From the cell containing the given text, extract its center point as [X, Y] coordinate. 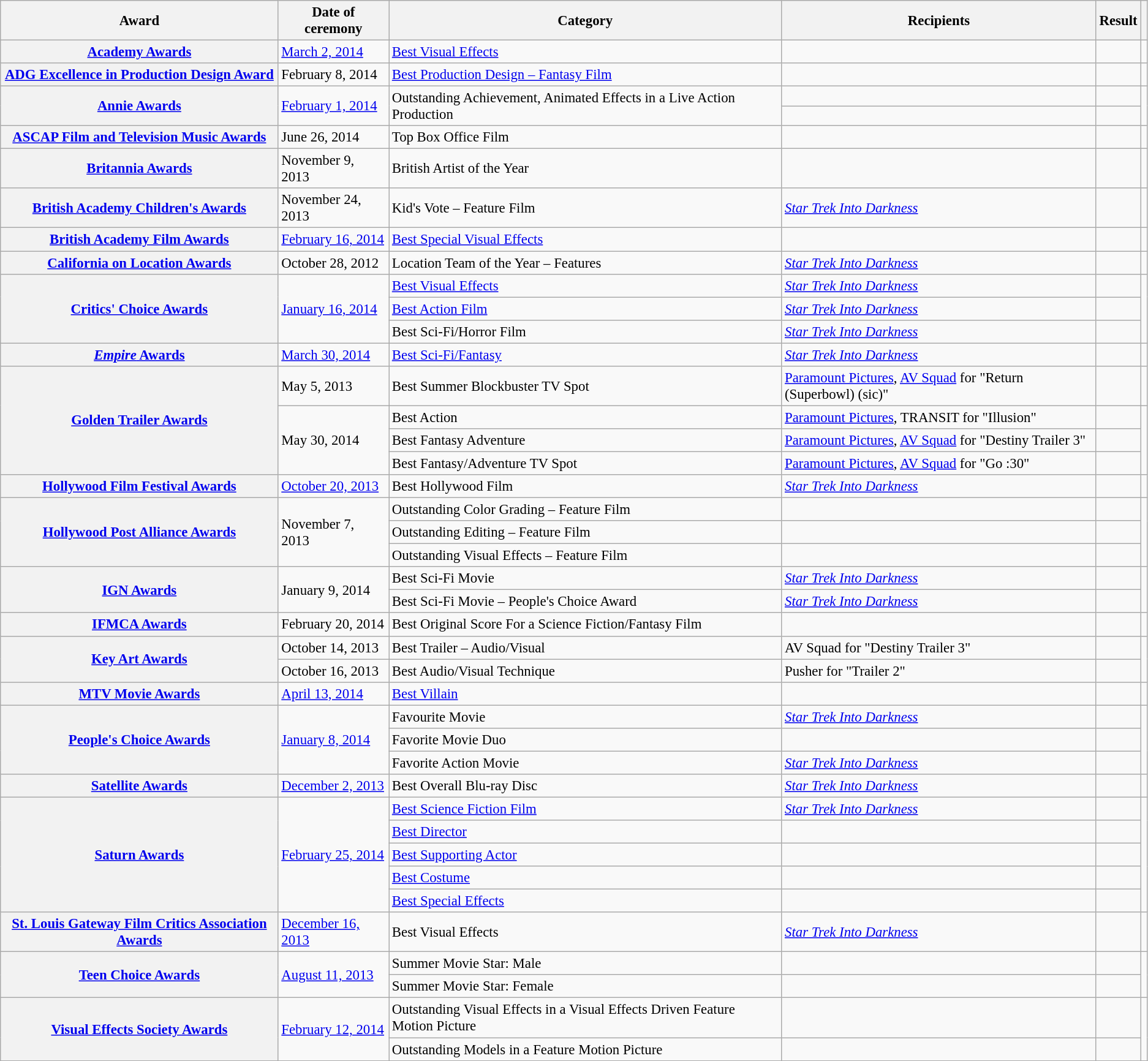
Outstanding Achievement, Animated Effects in a Live Action Production [586, 107]
Outstanding Visual Effects in a Visual Effects Driven Feature Motion Picture [586, 1018]
March 30, 2014 [333, 355]
Best Costume [586, 878]
ASCAP Film and Television Music Awards [140, 137]
Best Action Film [586, 309]
California on Location Awards [140, 263]
February 20, 2014 [333, 625]
April 13, 2014 [333, 693]
October 20, 2013 [333, 486]
Best Trailer – Audio/Visual [586, 648]
Britannia Awards [140, 169]
Hollywood Film Festival Awards [140, 486]
Best Villain [586, 693]
Best Summer Blockbuster TV Spot [586, 386]
Paramount Pictures, TRANSIT for "Illusion" [939, 417]
Best Sci-Fi/Fantasy [586, 355]
Outstanding Color Grading – Feature Film [586, 510]
Best Audio/Visual Technique [586, 671]
Category [586, 21]
Academy Awards [140, 52]
IFMCA Awards [140, 625]
Satellite Awards [140, 786]
Location Team of the Year – Features [586, 263]
Favorite Action Movie [586, 763]
January 16, 2014 [333, 309]
Outstanding Models in a Feature Motion Picture [586, 1049]
March 2, 2014 [333, 52]
January 8, 2014 [333, 740]
Best Special Visual Effects [586, 240]
Best Science Fiction Film [586, 809]
February 1, 2014 [333, 107]
Summer Movie Star: Female [586, 987]
Best Special Effects [586, 901]
Top Box Office Film [586, 137]
August 11, 2013 [333, 975]
Hollywood Post Alliance Awards [140, 533]
November 7, 2013 [333, 533]
Summer Movie Star: Male [586, 964]
Paramount Pictures, AV Squad for "Destiny Trailer 3" [939, 440]
People's Choice Awards [140, 740]
ADG Excellence in Production Design Award [140, 75]
Key Art Awards [140, 659]
Best Sci-Fi Movie [586, 578]
Best Sci-Fi/Horror Film [586, 331]
December 16, 2013 [333, 932]
Empire Awards [140, 355]
Outstanding Editing – Feature Film [586, 532]
Golden Trailer Awards [140, 420]
British Artist of the Year [586, 169]
AV Squad for "Destiny Trailer 3" [939, 648]
Visual Effects Society Awards [140, 1029]
December 2, 2013 [333, 786]
British Academy Children's Awards [140, 208]
IGN Awards [140, 589]
Annie Awards [140, 107]
Favourite Movie [586, 717]
Teen Choice Awards [140, 975]
October 28, 2012 [333, 263]
Critics' Choice Awards [140, 309]
February 12, 2014 [333, 1029]
Recipients [939, 21]
February 8, 2014 [333, 75]
January 9, 2014 [333, 589]
Best Fantasy/Adventure TV Spot [586, 463]
Saturn Awards [140, 855]
October 14, 2013 [333, 648]
Outstanding Visual Effects – Feature Film [586, 556]
St. Louis Gateway Film Critics Association Awards [140, 932]
Paramount Pictures, AV Squad for "Go :30" [939, 463]
Best Original Score For a Science Fiction/Fantasy Film [586, 625]
Best Action [586, 417]
May 30, 2014 [333, 440]
Best Director [586, 832]
Kid's Vote – Feature Film [586, 208]
November 9, 2013 [333, 169]
Best Supporting Actor [586, 855]
Date of ceremony [333, 21]
February 16, 2014 [333, 240]
British Academy Film Awards [140, 240]
Favorite Movie Duo [586, 740]
Best Sci-Fi Movie – People's Choice Award [586, 602]
October 16, 2013 [333, 671]
Best Overall Blu-ray Disc [586, 786]
Pusher for "Trailer 2" [939, 671]
MTV Movie Awards [140, 693]
November 24, 2013 [333, 208]
Best Hollywood Film [586, 486]
February 25, 2014 [333, 855]
May 5, 2013 [333, 386]
Best Fantasy Adventure [586, 440]
Paramount Pictures, AV Squad for "Return (Superbowl) (sic)" [939, 386]
June 26, 2014 [333, 137]
Award [140, 21]
Best Production Design – Fantasy Film [586, 75]
Result [1119, 21]
